From the cell containing the given text, extract its center point as (X, Y) coordinate. 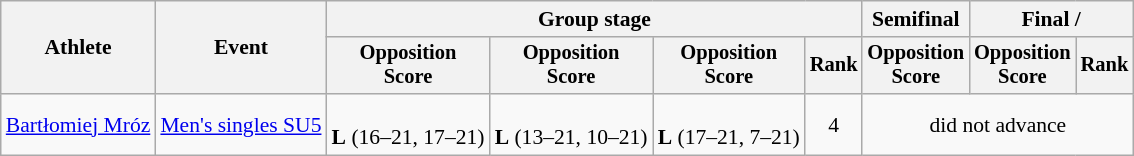
Men's singles SU5 (240, 124)
4 (834, 124)
did not advance (998, 124)
L (16–21, 17–21) (408, 124)
Athlete (78, 48)
L (13–21, 10–21) (572, 124)
Event (240, 48)
L (17–21, 7–21) (729, 124)
Group stage (595, 19)
Bartłomiej Mróz (78, 124)
Final / (1051, 19)
Semifinal (916, 19)
